Scan for the cell matching the given text and deliver its (X, Y) coordinate at center. 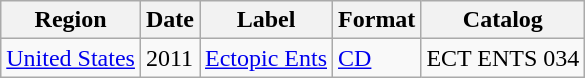
CD (377, 58)
Catalog (503, 20)
ECT ENTS 034 (503, 58)
United States (71, 58)
Ectopic Ents (266, 58)
Format (377, 20)
Label (266, 20)
Region (71, 20)
Date (170, 20)
2011 (170, 58)
